Detect which cell encompasses the target text, then output its [X, Y] center coordinate. 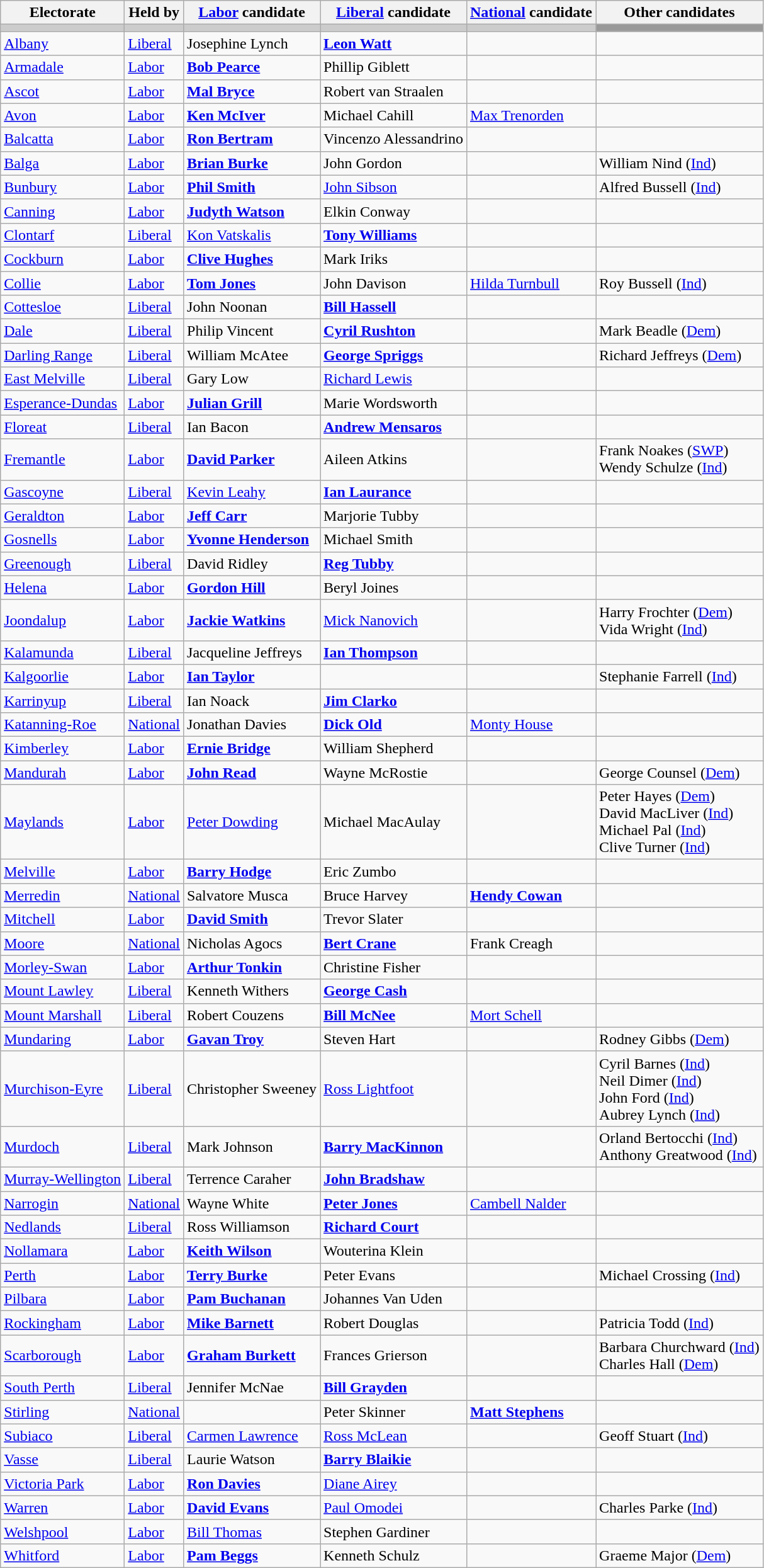
David Evans [252, 1508]
Richard Jeffreys (Dem) [680, 355]
Laurie Watson [252, 1460]
Rodney Gibbs (Dem) [680, 1039]
Merredin [63, 895]
Mark Iriks [394, 259]
Patricia Todd (Ind) [680, 1323]
Beryl Joines [394, 588]
George Counsel (Dem) [680, 773]
Mike Barnett [252, 1323]
Darling Range [63, 355]
Fremantle [63, 460]
Christine Fisher [394, 967]
Cyril Barnes (Ind) Neil Dimer (Ind) John Ford (Ind) Aubrey Lynch (Ind) [680, 1088]
Ron Bertram [252, 139]
Cottesloe [63, 307]
Other candidates [680, 13]
Joondalup [63, 620]
Ian Bacon [252, 427]
Victoria Park [63, 1484]
Ernie Bridge [252, 749]
John Gordon [394, 163]
Hilda Turnbull [531, 283]
Matt Stephens [531, 1412]
Avon [63, 115]
Maylands [63, 822]
Frances Grierson [394, 1355]
Kenneth Withers [252, 991]
Canning [63, 211]
Ian Taylor [252, 676]
Hendy Cowan [531, 895]
Stephen Gardiner [394, 1531]
Leon Watt [394, 43]
Whitford [63, 1555]
Roy Bussell (Ind) [680, 283]
Jonathan Davies [252, 725]
Wayne White [252, 1203]
Pam Beggs [252, 1555]
Josephine Lynch [252, 43]
Richard Court [394, 1227]
Elkin Conway [394, 211]
Morley-Swan [63, 967]
Diane Airey [394, 1484]
Floreat [63, 427]
Nollamara [63, 1251]
Barbara Churchward (Ind) Charles Hall (Dem) [680, 1355]
Perth [63, 1275]
Christopher Sweeney [252, 1088]
Bill Hassell [394, 307]
William Shepherd [394, 749]
Moore [63, 943]
Katanning-Roe [63, 725]
Peter Hayes (Dem) David MacLiver (Ind) Michael Pal (Ind) Clive Turner (Ind) [680, 822]
John Davison [394, 283]
Bill Thomas [252, 1531]
Electorate [63, 13]
Frank Noakes (SWP) Wendy Schulze (Ind) [680, 460]
Narrogin [63, 1203]
William Nind (Ind) [680, 163]
Kon Vatskalis [252, 235]
Cyril Rushton [394, 331]
Orland Bertocchi (Ind) Anthony Greatwood (Ind) [680, 1146]
Kevin Leahy [252, 492]
William McAtee [252, 355]
Alfred Bussell (Ind) [680, 187]
Clive Hughes [252, 259]
Mundaring [63, 1039]
George Cash [394, 991]
Tony Williams [394, 235]
Gavan Troy [252, 1039]
Pilbara [63, 1299]
Salvatore Musca [252, 895]
Arthur Tonkin [252, 967]
Cambell Nalder [531, 1203]
Aileen Atkins [394, 460]
Ken McIver [252, 115]
David Parker [252, 460]
Albany [63, 43]
Jim Clarko [394, 701]
Robert van Straalen [394, 91]
National candidate [531, 13]
Terrence Caraher [252, 1179]
South Perth [63, 1388]
Mandurah [63, 773]
Jacqueline Jeffreys [252, 652]
Brian Burke [252, 163]
Kenneth Schulz [394, 1555]
Vasse [63, 1460]
Andrew Mensaros [394, 427]
Ron Davies [252, 1484]
Murdoch [63, 1146]
Armadale [63, 67]
Paul Omodei [394, 1508]
Phillip Giblett [394, 67]
Labor candidate [252, 13]
Michael Crossing (Ind) [680, 1275]
Geoff Stuart (Ind) [680, 1436]
John Bradshaw [394, 1179]
Welshpool [63, 1531]
Michael MacAulay [394, 822]
John Sibson [394, 187]
Max Trenorden [531, 115]
Gordon Hill [252, 588]
Frank Creagh [531, 943]
Ian Laurance [394, 492]
Nicholas Agocs [252, 943]
Johannes Van Uden [394, 1299]
Michael Cahill [394, 115]
Robert Douglas [394, 1323]
Wayne McRostie [394, 773]
Mal Bryce [252, 91]
Judyth Watson [252, 211]
Bob Pearce [252, 67]
Nedlands [63, 1227]
Balga [63, 163]
Collie [63, 283]
Bert Crane [394, 943]
Barry Blaikie [394, 1460]
Jeff Carr [252, 516]
Ian Noack [252, 701]
Mitchell [63, 919]
Ian Thompson [394, 652]
Ross Williamson [252, 1227]
Keith Wilson [252, 1251]
John Read [252, 773]
Ascot [63, 91]
Trevor Slater [394, 919]
Murray-Wellington [63, 1179]
Kimberley [63, 749]
Wouterina Klein [394, 1251]
Marie Wordsworth [394, 403]
Scarborough [63, 1355]
Jennifer McNae [252, 1388]
Julian Grill [252, 403]
Bill McNee [394, 1015]
Dick Old [394, 725]
Balcatta [63, 139]
John Noonan [252, 307]
Steven Hart [394, 1039]
Peter Skinner [394, 1412]
Rockingham [63, 1323]
Helena [63, 588]
Ross Lightfoot [394, 1088]
Dale [63, 331]
Gosnells [63, 540]
Yvonne Henderson [252, 540]
Phil Smith [252, 187]
Richard Lewis [394, 379]
Murchison-Eyre [63, 1088]
Peter Jones [394, 1203]
Philip Vincent [252, 331]
Subiaco [63, 1436]
Peter Evans [394, 1275]
Mark Beadle (Dem) [680, 331]
Charles Parke (Ind) [680, 1508]
Clontarf [63, 235]
David Smith [252, 919]
Stirling [63, 1412]
Karrinyup [63, 701]
Melville [63, 872]
Vincenzo Alessandrino [394, 139]
Graham Burkett [252, 1355]
Esperance-Dundas [63, 403]
Tom Jones [252, 283]
Michael Smith [394, 540]
Bruce Harvey [394, 895]
Bunbury [63, 187]
Geraldton [63, 516]
Ross McLean [394, 1436]
Mark Johnson [252, 1146]
Terry Burke [252, 1275]
Kalamunda [63, 652]
Reg Tubby [394, 564]
Warren [63, 1508]
Stephanie Farrell (Ind) [680, 676]
Liberal candidate [394, 13]
Cockburn [63, 259]
Mount Marshall [63, 1015]
Robert Couzens [252, 1015]
East Melville [63, 379]
Marjorie Tubby [394, 516]
Eric Zumbo [394, 872]
Gary Low [252, 379]
Mort Schell [531, 1015]
Bill Grayden [394, 1388]
Jackie Watkins [252, 620]
Carmen Lawrence [252, 1436]
Barry MacKinnon [394, 1146]
Monty House [531, 725]
Kalgoorlie [63, 676]
David Ridley [252, 564]
Barry Hodge [252, 872]
Mick Nanovich [394, 620]
Held by [154, 13]
Mount Lawley [63, 991]
George Spriggs [394, 355]
Graeme Major (Dem) [680, 1555]
Harry Frochter (Dem) Vida Wright (Ind) [680, 620]
Pam Buchanan [252, 1299]
Gascoyne [63, 492]
Greenough [63, 564]
Peter Dowding [252, 822]
